Identify which cell holds the provided text, then report its [x, y] central coordinate. 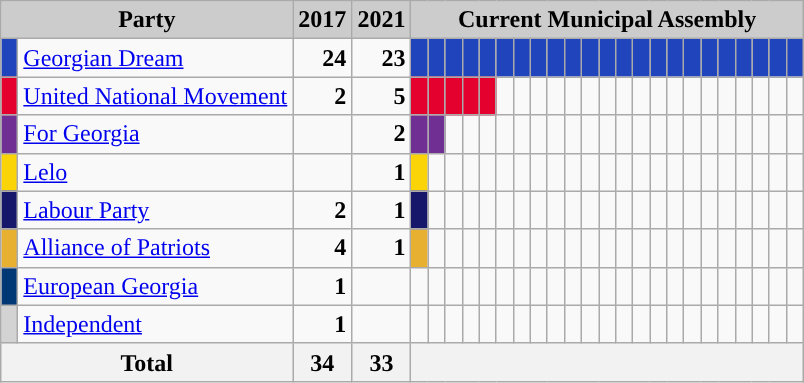
For Georgia [156, 134]
4 [322, 248]
Georgian Dream [156, 58]
24 [322, 58]
23 [382, 58]
Labour Party [156, 210]
33 [382, 362]
Party [147, 20]
European Georgia [156, 286]
Lelo [156, 172]
2017 [322, 20]
Current Municipal Assembly [607, 20]
2021 [382, 20]
Alliance of Patriots [156, 248]
United National Movement [156, 96]
34 [322, 362]
Total [147, 362]
5 [382, 96]
Independent [156, 324]
